Pinpoint the cell where the given text exists, returning its [X, Y] midpoint coordinate. 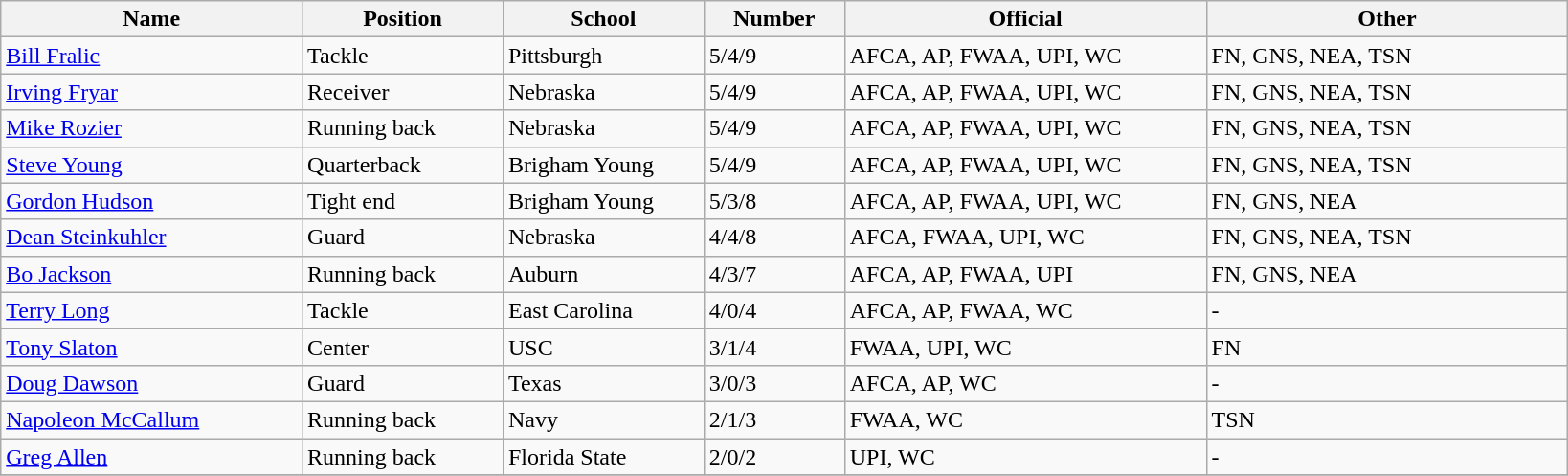
Tight end [403, 201]
Mike Rozier [151, 128]
School [603, 19]
FWAA, UPI, WC [1025, 347]
2/0/2 [773, 457]
AFCA, FWAA, UPI, WC [1025, 238]
Position [403, 19]
TSN [1387, 419]
Steve Young [151, 165]
Irving Fryar [151, 92]
Auburn [603, 274]
Greg Allen [151, 457]
Center [403, 347]
USC [603, 347]
2/1/3 [773, 419]
Doug Dawson [151, 383]
Official [1025, 19]
Navy [603, 419]
Other [1387, 19]
Dean Steinkuhler [151, 238]
AFCA, AP, FWAA, UPI [1025, 274]
Quarterback [403, 165]
AFCA, AP, WC [1025, 383]
Florida State [603, 457]
3/0/3 [773, 383]
5/3/8 [773, 201]
4/3/7 [773, 274]
Texas [603, 383]
UPI, WC [1025, 457]
Number [773, 19]
3/1/4 [773, 347]
FN [1387, 347]
AFCA, AP, FWAA, WC [1025, 310]
Name [151, 19]
4/4/8 [773, 238]
Bo Jackson [151, 274]
4/0/4 [773, 310]
Napoleon McCallum [151, 419]
FWAA, WC [1025, 419]
Gordon Hudson [151, 201]
Pittsburgh [603, 56]
Tony Slaton [151, 347]
Bill Fralic [151, 56]
East Carolina [603, 310]
Receiver [403, 92]
Terry Long [151, 310]
